For the text-containing cell, return its midpoint in [x, y] coordinate format. 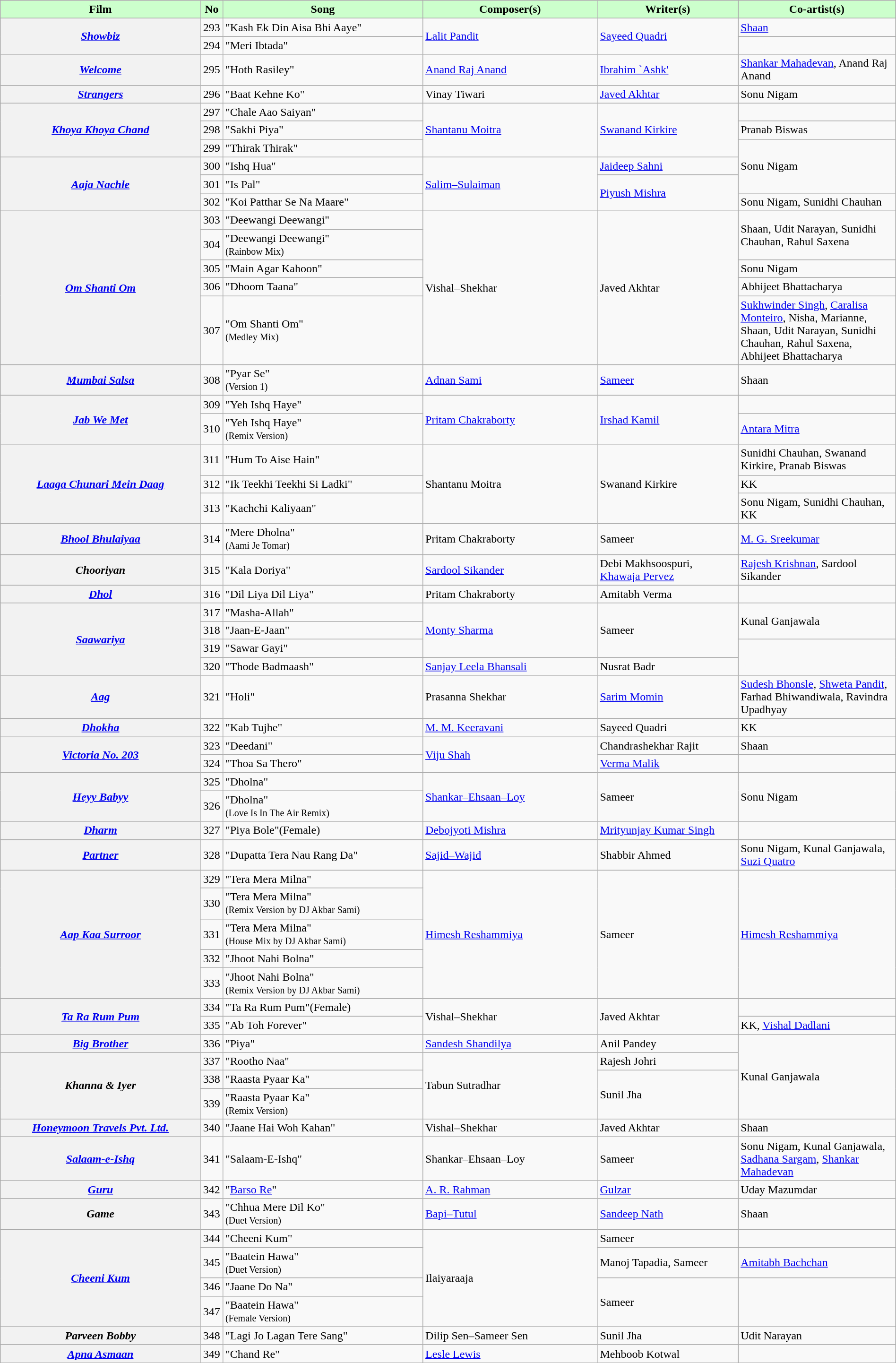
"Salaam-E-Ishq" [322, 1159]
Dharm [101, 830]
"Is Pal" [322, 184]
Ta Ra Rum Pum [101, 1016]
340 [212, 1128]
339 [212, 1104]
323 [212, 746]
Sajid–Wajid [510, 854]
Debi Makhsoospuri, Khawaja Pervez [668, 570]
299 [212, 148]
Tabun Sutradhar [510, 1086]
"Chale Aao Saiyan" [322, 112]
344 [212, 1238]
Ibrahim `Ashk' [668, 70]
"Ab Toh Forever" [322, 1025]
Aap Kaa Surroor [101, 934]
"Thode Badmaash" [322, 666]
Big Brother [101, 1043]
313 [212, 509]
"Yeh Ishq Haye" [322, 405]
Adnan Sami [510, 380]
Saawariya [101, 639]
Song [322, 9]
"Sakhi Piya" [322, 130]
"Om Shanti Om" (Medley Mix) [322, 330]
"Deewangi Deewangi" [322, 220]
295 [212, 70]
Bapi–Tutul [510, 1214]
297 [212, 112]
Debojyoti Mishra [510, 830]
Partner [101, 854]
Sudesh Bhonsle, Shweta Pandit, Farhad Bhiwandiwala, Ravindra Upadhyay [817, 697]
"Masha-Allah" [322, 612]
Sonu Nigam, Sunidhi Chauhan, KK [817, 509]
329 [212, 879]
Shaan, Udit Narayan, Sunidhi Chauhan, Rahul Saxena [817, 235]
"Kala Doriya" [322, 570]
312 [212, 484]
"Tera Mera Milna" (House Mix by DJ Akbar Sami) [322, 934]
347 [212, 1311]
325 [212, 782]
334 [212, 1007]
"Kash Ek Din Aisa Bhi Aaye" [322, 27]
"Ta Ra Rum Pum"(Female) [322, 1007]
Aag [101, 697]
Dhol [101, 594]
Writer(s) [668, 9]
Composer(s) [510, 9]
Jab We Met [101, 420]
Chooriyan [101, 570]
"Lagi Jo Lagan Tere Sang" [322, 1336]
Viju Shah [510, 755]
Strangers [101, 94]
"Ishq Hua" [322, 166]
"Barso Re" [322, 1190]
Sandeep Nath [668, 1214]
"Raasta Pyaar Ka" (Remix Version) [322, 1104]
"Koi Patthar Se Na Maare" [322, 202]
Welcome [101, 70]
328 [212, 854]
Shankar Mahadevan, Anand Raj Anand [817, 70]
330 [212, 904]
343 [212, 1214]
"Tera Mera Milna" [322, 879]
"Ik Teekhi Teekhi Si Ladki" [322, 484]
Sanjay Leela Bhansali [510, 666]
"Piya" [322, 1043]
Laaga Chunari Mein Daag [101, 484]
294 [212, 45]
308 [212, 380]
Irshad Kamil [668, 420]
"Dupatta Tera Nau Rang Da" [322, 854]
349 [212, 1354]
M. G. Sreekumar [817, 539]
Rajesh Johri [668, 1061]
Jaideep Sahni [668, 166]
346 [212, 1287]
Game [101, 1214]
Piyush Mishra [668, 193]
Khanna & Iyer [101, 1086]
309 [212, 405]
"Baatein Hawa"(Duet Version) [322, 1263]
Antara Mitra [817, 429]
"Baatein Hawa"(Female Version) [322, 1311]
Mrityunjay Kumar Singh [668, 830]
M. M. Keeravani [510, 728]
"Thirak Thirak" [322, 148]
"Chand Re" [322, 1354]
Shabbir Ahmed [668, 854]
"Rootho Naa" [322, 1061]
"Meri Ibtada" [322, 45]
Victoria No. 203 [101, 755]
Gulzar [668, 1190]
Lesle Lewis [510, 1354]
332 [212, 958]
Vinay Tiwari [510, 94]
"Thoa Sa Thero" [322, 764]
Salaam-e-Ishq [101, 1159]
318 [212, 630]
Ilaiyaraaja [510, 1278]
Uday Mazumdar [817, 1190]
"Tera Mera Milna" (Remix Version by DJ Akbar Sami) [322, 904]
314 [212, 539]
305 [212, 269]
Film [101, 9]
Prasanna Shekhar [510, 697]
303 [212, 220]
"Mere Dholna"(Aami Je Tomar) [322, 539]
348 [212, 1336]
A. R. Rahman [510, 1190]
Sukhwinder Singh, Caralisa Monteiro, Nisha, Marianne, Shaan, Udit Narayan, Sunidhi Chauhan, Rahul Saxena, Abhijeet Bhattacharya [817, 330]
"Jaane Hai Woh Kahan" [322, 1128]
Honeymoon Travels Pvt. Ltd. [101, 1128]
"Yeh Ishq Haye"(Remix Version) [322, 429]
"Holi" [322, 697]
Udit Narayan [817, 1336]
"Jaane Do Na" [322, 1287]
Mumbai Salsa [101, 380]
324 [212, 764]
"Jhoot Nahi Bolna" (Remix Version by DJ Akbar Sami) [322, 983]
Guru [101, 1190]
Abhijeet Bhattacharya [817, 287]
Sarim Momin [668, 697]
342 [212, 1190]
298 [212, 130]
300 [212, 166]
338 [212, 1079]
Heyy Babyy [101, 797]
Chandrashekhar Rajit [668, 746]
307 [212, 330]
"Sawar Gayi" [322, 648]
Monty Sharma [510, 630]
Om Shanti Om [101, 287]
"Hoth Rasiley" [322, 70]
Sonu Nigam, Sunidhi Chauhan [817, 202]
Co-artist(s) [817, 9]
Manoj Tapadia, Sameer [668, 1263]
Sardool Sikander [510, 570]
Sonu Nigam, Kunal Ganjawala, Suzi Quatro [817, 854]
"Jhoot Nahi Bolna" [322, 958]
"Piya Bole"(Female) [322, 830]
Bhool Bhulaiyaa [101, 539]
320 [212, 666]
Lalit Pandit [510, 36]
Mehboob Kotwal [668, 1354]
336 [212, 1043]
"Dil Liya Dil Liya" [322, 594]
322 [212, 728]
Khoya Khoya Chand [101, 130]
Parveen Bobby [101, 1336]
"Baat Kehne Ko" [322, 94]
311 [212, 459]
Amitabh Bachchan [817, 1263]
Sonu Nigam, Kunal Ganjawala, Sadhana Sargam, Shankar Mahadevan [817, 1159]
"Main Agar Kahoon" [322, 269]
Amitabh Verma [668, 594]
"Dhoom Taana" [322, 287]
335 [212, 1025]
Apna Asmaan [101, 1354]
"Deewangi Deewangi" (Rainbow Mix) [322, 244]
Sandesh Shandilya [510, 1043]
"Deedani" [322, 746]
316 [212, 594]
"Raasta Pyaar Ka" [322, 1079]
Salim–Sulaiman [510, 184]
317 [212, 612]
"Cheeni Kum" [322, 1238]
KK, Vishal Dadlani [817, 1025]
Nusrat Badr [668, 666]
Anand Raj Anand [510, 70]
293 [212, 27]
321 [212, 697]
No [212, 9]
"Kachchi Kaliyaan" [322, 509]
296 [212, 94]
304 [212, 244]
306 [212, 287]
315 [212, 570]
Anil Pandey [668, 1043]
327 [212, 830]
337 [212, 1061]
"Dholna" [322, 782]
326 [212, 806]
319 [212, 648]
"Jaan-E-Jaan" [322, 630]
331 [212, 934]
"Hum To Aise Hain" [322, 459]
345 [212, 1263]
Dhokha [101, 728]
Showbiz [101, 36]
Rajesh Krishnan, Sardool Sikander [817, 570]
"Dholna" (Love Is In The Air Remix) [322, 806]
302 [212, 202]
Sunidhi Chauhan, Swanand Kirkire, Pranab Biswas [817, 459]
341 [212, 1159]
"Kab Tujhe" [322, 728]
333 [212, 983]
310 [212, 429]
301 [212, 184]
"Chhua Mere Dil Ko"(Duet Version) [322, 1214]
Verma Malik [668, 764]
Cheeni Kum [101, 1278]
Pranab Biswas [817, 130]
Dilip Sen–Sameer Sen [510, 1336]
Aaja Nachle [101, 184]
"Pyar Se" (Version 1) [322, 380]
